Determine the (x, y) coordinate at the center of the cell enclosing the given text.  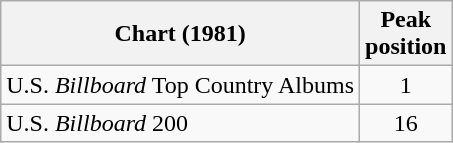
U.S. Billboard 200 (180, 123)
16 (406, 123)
U.S. Billboard Top Country Albums (180, 85)
Chart (1981) (180, 34)
Peakposition (406, 34)
1 (406, 85)
